Output the [X, Y] coordinate of the center of the cell containing the given text.  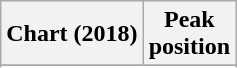
Chart (2018) [72, 34]
Peak position [189, 34]
